Return the (X, Y) coordinate for the center point of the cell that contains the specified text.  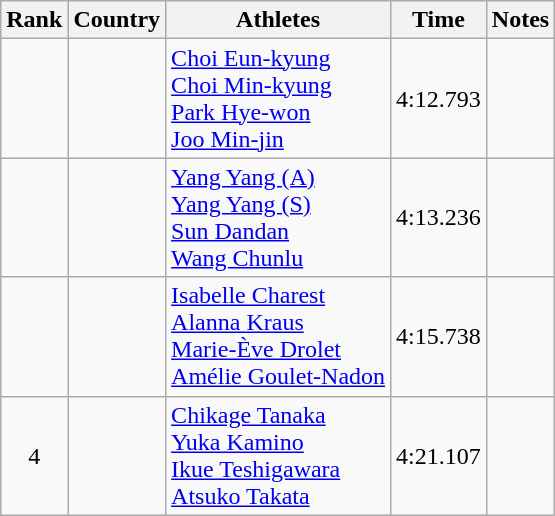
4:21.107 (439, 456)
4:13.236 (439, 218)
Country (117, 20)
Athletes (278, 20)
Rank (34, 20)
4 (34, 456)
Isabelle Charest Alanna Kraus Marie-Ève Drolet Amélie Goulet-Nadon (278, 336)
Time (439, 20)
Choi Eun-kyung Choi Min-kyung Park Hye-won Joo Min-jin (278, 98)
4:15.738 (439, 336)
Chikage Tanaka Yuka Kamino Ikue Teshigawara Atsuko Takata (278, 456)
Yang Yang (A) Yang Yang (S) Sun Dandan Wang Chunlu (278, 218)
4:12.793 (439, 98)
Notes (520, 20)
